Search for the cell housing the specified text and yield its (X, Y) center coordinate. 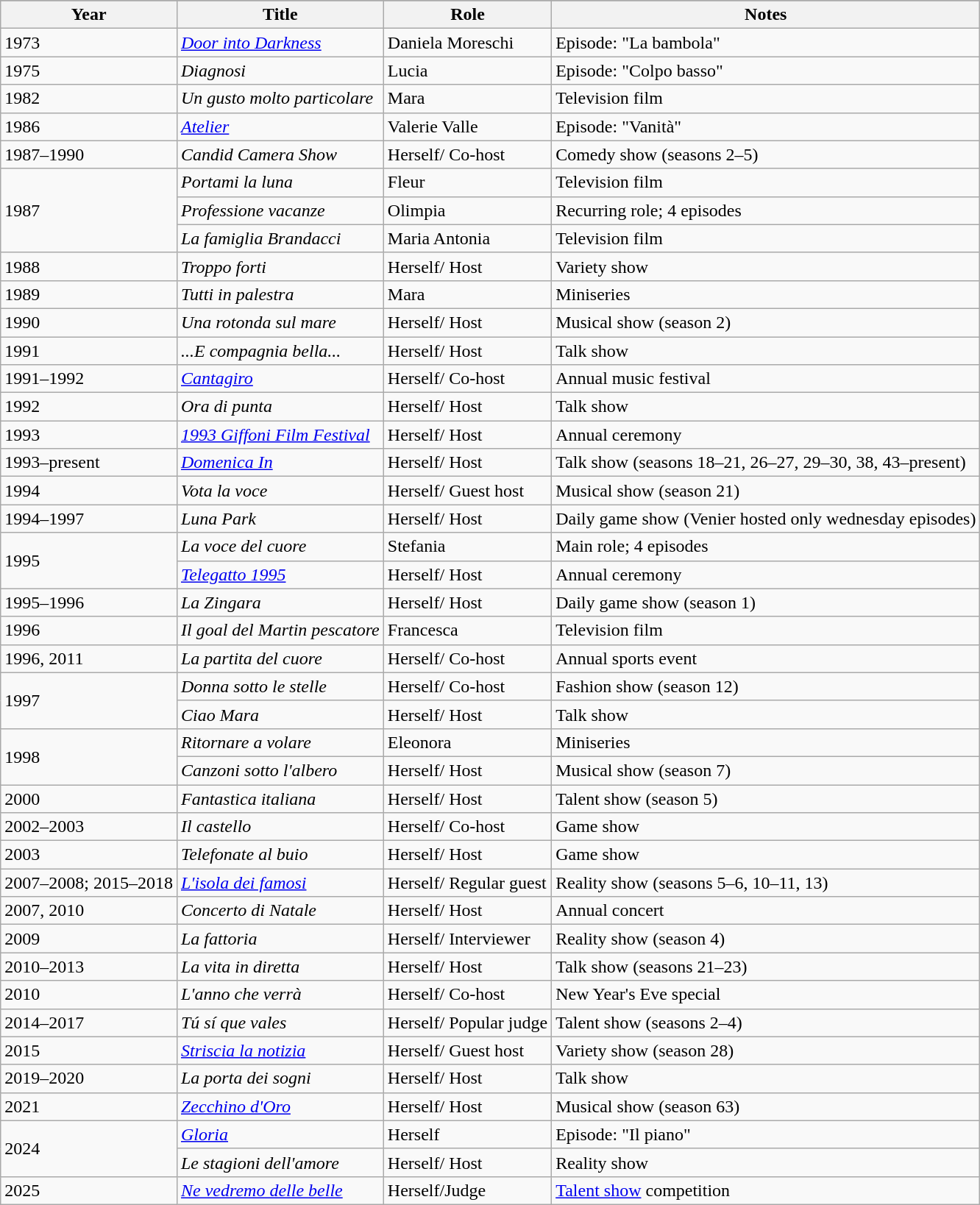
Le stagioni dell'amore (280, 1162)
La Zingara (280, 602)
Domenica In (280, 463)
La vita in diretta (280, 967)
Title (280, 15)
Ciao Mara (280, 714)
2019–2020 (89, 1078)
Episode: "La bambola" (766, 43)
Herself/ Popular judge (467, 1023)
2024 (89, 1148)
1998 (89, 756)
Troppo forti (280, 266)
Candid Camera Show (280, 154)
1995–1996 (89, 602)
Fleur (467, 182)
Maria Antonia (467, 238)
Main role; 4 episodes (766, 547)
Atelier (280, 127)
Annual music festival (766, 379)
1987 (89, 210)
Vota la voce (280, 491)
Annual concert (766, 911)
Olimpia (467, 210)
1991–1992 (89, 379)
1995 (89, 561)
Year (89, 15)
Lucia (467, 71)
1993–present (89, 463)
Role (467, 15)
1990 (89, 322)
1993 (89, 435)
Door into Darkness (280, 43)
New Year's Eve special (766, 995)
Notes (766, 15)
Annual sports event (766, 658)
Comedy show (seasons 2–5) (766, 154)
Episode: "Il piano" (766, 1134)
2000 (89, 798)
1988 (89, 266)
Striscia la notizia (280, 1051)
Eleonora (467, 742)
Telefonate al buio (280, 855)
1986 (89, 127)
Stefania (467, 547)
Ora di punta (280, 407)
Reality show (seasons 5–6, 10–11, 13) (766, 883)
Tú sí que vales (280, 1023)
Valerie Valle (467, 127)
Episode: "Colpo basso" (766, 71)
Fashion show (season 12) (766, 686)
Fantastica italiana (280, 798)
1973 (89, 43)
La voce del cuore (280, 547)
Reality show (season 4) (766, 939)
2015 (89, 1051)
1993 Giffoni Film Festival (280, 435)
Talent show competition (766, 1190)
Herself/ Regular guest (467, 883)
1994–1997 (89, 519)
Zecchino d'Oro (280, 1106)
Episode: "Vanità" (766, 127)
2010–2013 (89, 967)
La fattoria (280, 939)
Talk show (seasons 21–23) (766, 967)
L'anno che verrà (280, 995)
Il goal del Martin pescatore (280, 630)
2007–2008; 2015–2018 (89, 883)
2010 (89, 995)
Musical show (season 21) (766, 491)
Daniela Moreschi (467, 43)
2007, 2010 (89, 911)
Luna Park (280, 519)
Musical show (season 63) (766, 1106)
Cantagiro (280, 379)
Donna sotto le stelle (280, 686)
Portami la luna (280, 182)
1987–1990 (89, 154)
Herself/Judge (467, 1190)
Gloria (280, 1134)
Canzoni sotto l'albero (280, 770)
1991 (89, 351)
Un gusto molto particolare (280, 99)
La famiglia Brandacci (280, 238)
Tutti in palestra (280, 294)
La porta dei sogni (280, 1078)
Herself/ Interviewer (467, 939)
1994 (89, 491)
2021 (89, 1106)
Concerto di Natale (280, 911)
2003 (89, 855)
Daily game show (Venier hosted only wednesday episodes) (766, 519)
Variety show (766, 266)
Il castello (280, 827)
1996 (89, 630)
1992 (89, 407)
Musical show (season 2) (766, 322)
L'isola dei famosi (280, 883)
2025 (89, 1190)
Talent show (seasons 2–4) (766, 1023)
Diagnosi (280, 71)
Francesca (467, 630)
Herself (467, 1134)
1982 (89, 99)
1996, 2011 (89, 658)
Talk show (seasons 18–21, 26–27, 29–30, 38, 43–present) (766, 463)
2014–2017 (89, 1023)
Ne vedremo delle belle (280, 1190)
1975 (89, 71)
Recurring role; 4 episodes (766, 210)
...E compagnia bella... (280, 351)
Telegatto 1995 (280, 575)
Variety show (season 28) (766, 1051)
2002–2003 (89, 827)
1997 (89, 700)
Professione vacanze (280, 210)
Talent show (season 5) (766, 798)
Una rotonda sul mare (280, 322)
2009 (89, 939)
Reality show (766, 1162)
1989 (89, 294)
Ritornare a volare (280, 742)
La partita del cuore (280, 658)
Daily game show (season 1) (766, 602)
Musical show (season 7) (766, 770)
